From the cell containing the given text, extract its center point as (X, Y) coordinate. 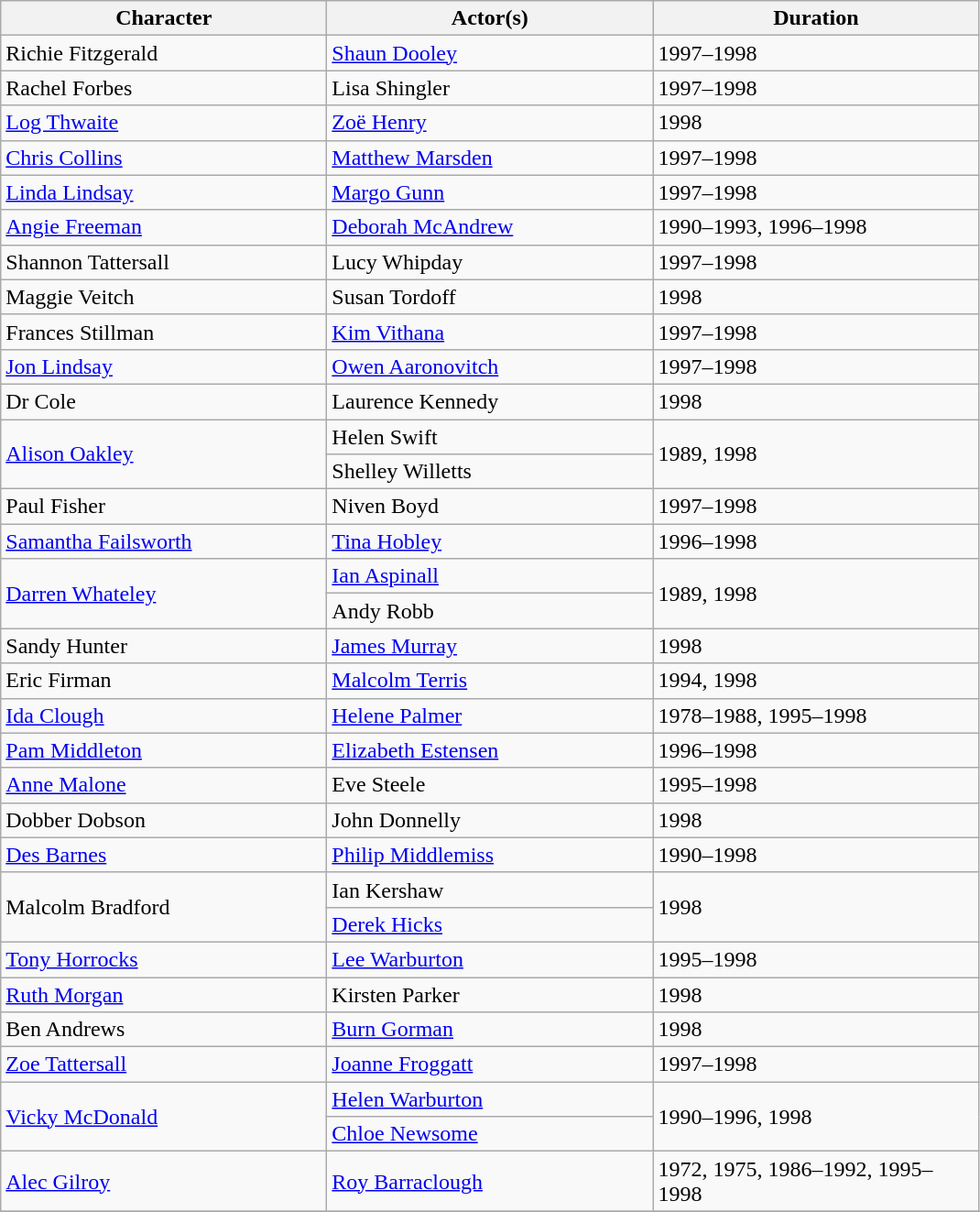
James Murray (490, 646)
Elizabeth Estensen (490, 750)
Shannon Tattersall (164, 262)
Andy Robb (490, 611)
Helen Warburton (490, 1099)
Ruth Morgan (164, 994)
Darren Whateley (164, 594)
Chloe Newsome (490, 1134)
Owen Aaronovitch (490, 366)
Niven Boyd (490, 507)
Richie Fitzgerald (164, 53)
John Donnelly (490, 820)
Shelley Willetts (490, 472)
Philip Middlemiss (490, 855)
Dr Cole (164, 401)
Ian Kershaw (490, 890)
Malcolm Terris (490, 681)
Margo Gunn (490, 192)
Vicky McDonald (164, 1117)
Anne Malone (164, 785)
1972, 1975, 1986–1992, 1995–1998 (816, 1182)
Laurence Kennedy (490, 401)
Kirsten Parker (490, 994)
Helene Palmer (490, 715)
Roy Barraclough (490, 1182)
Tina Hobley (490, 541)
Dobber Dobson (164, 820)
Character (164, 18)
Alec Gilroy (164, 1182)
Samantha Failsworth (164, 541)
Zoë Henry (490, 123)
Maggie Veitch (164, 297)
Lisa Shingler (490, 88)
Lee Warburton (490, 959)
Alison Oakley (164, 454)
Eric Firman (164, 681)
Shaun Dooley (490, 53)
Kim Vithana (490, 332)
Joanne Froggatt (490, 1065)
Pam Middleton (164, 750)
Sandy Hunter (164, 646)
Eve Steele (490, 785)
Des Barnes (164, 855)
Actor(s) (490, 18)
1994, 1998 (816, 681)
1978–1988, 1995–1998 (816, 715)
1990–1996, 1998 (816, 1117)
1990–1998 (816, 855)
Paul Fisher (164, 507)
Malcolm Bradford (164, 907)
Ida Clough (164, 715)
Susan Tordoff (490, 297)
Helen Swift (490, 437)
Duration (816, 18)
Ben Andrews (164, 1030)
Deborah McAndrew (490, 227)
1990–1993, 1996–1998 (816, 227)
Angie Freeman (164, 227)
Tony Horrocks (164, 959)
Rachel Forbes (164, 88)
Derek Hicks (490, 924)
Ian Aspinall (490, 576)
Linda Lindsay (164, 192)
Log Thwaite (164, 123)
Frances Stillman (164, 332)
Chris Collins (164, 158)
Jon Lindsay (164, 366)
Burn Gorman (490, 1030)
Lucy Whipday (490, 262)
Matthew Marsden (490, 158)
Zoe Tattersall (164, 1065)
